Determine the [X, Y] coordinate at the center of the cell enclosing the given text.  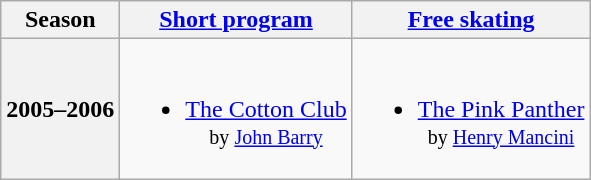
Free skating [471, 20]
The Pink Panther by Henry Mancini [471, 109]
2005–2006 [60, 109]
Short program [236, 20]
The Cotton Club by John Barry [236, 109]
Season [60, 20]
